Scan for the cell matching the given text and deliver its [x, y] coordinate at center. 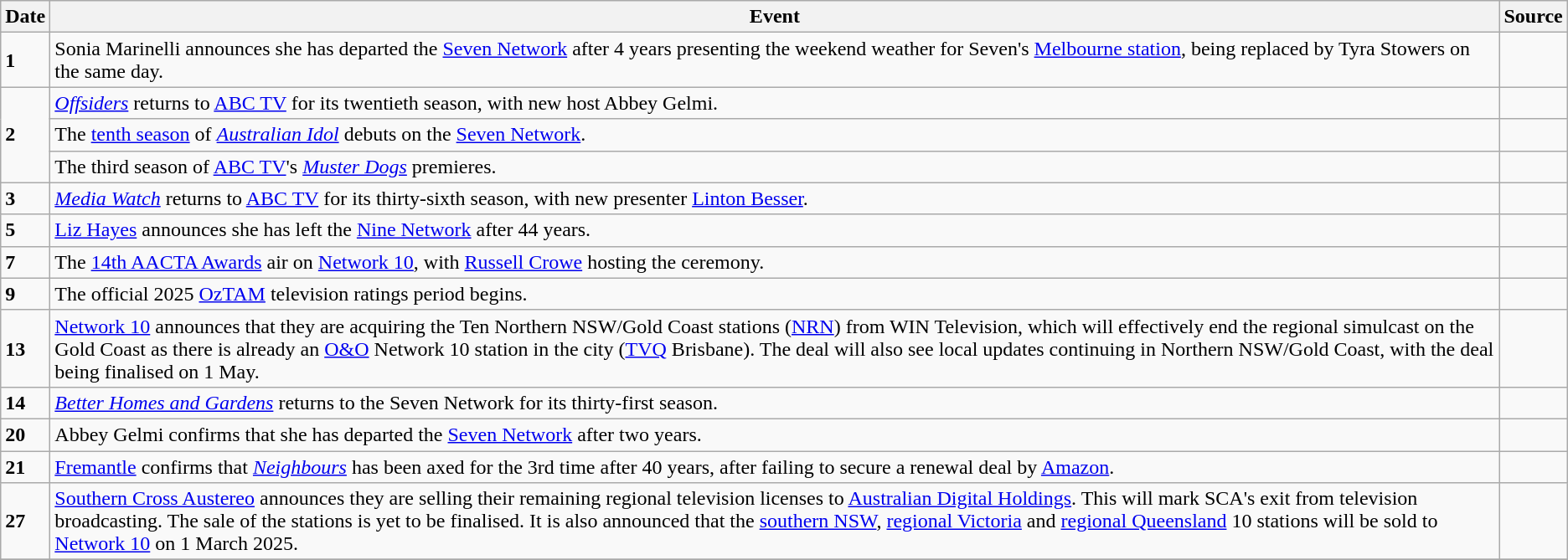
Media Watch returns to ABC TV for its thirty-sixth season, with new presenter Linton Besser. [775, 198]
The 14th AACTA Awards air on Network 10, with Russell Crowe hosting the ceremony. [775, 262]
14 [25, 403]
7 [25, 262]
21 [25, 466]
Abbey Gelmi confirms that she has departed the Seven Network after two years. [775, 434]
9 [25, 294]
Event [775, 17]
1 [25, 60]
The official 2025 OzTAM television ratings period begins. [775, 294]
20 [25, 434]
Source [1533, 17]
3 [25, 198]
The tenth season of Australian Idol debuts on the Seven Network. [775, 135]
Fremantle confirms that Neighbours has been axed for the 3rd time after 40 years, after failing to secure a renewal deal by Amazon. [775, 466]
13 [25, 348]
2 [25, 135]
5 [25, 230]
Liz Hayes announces she has left the Nine Network after 44 years. [775, 230]
Date [25, 17]
27 [25, 521]
Offsiders returns to ABC TV for its twentieth season, with new host Abbey Gelmi. [775, 103]
Better Homes and Gardens returns to the Seven Network for its thirty-first season. [775, 403]
The third season of ABC TV's Muster Dogs premieres. [775, 167]
